Extract the (x, y) coordinate from the center of the cell holding the provided text.  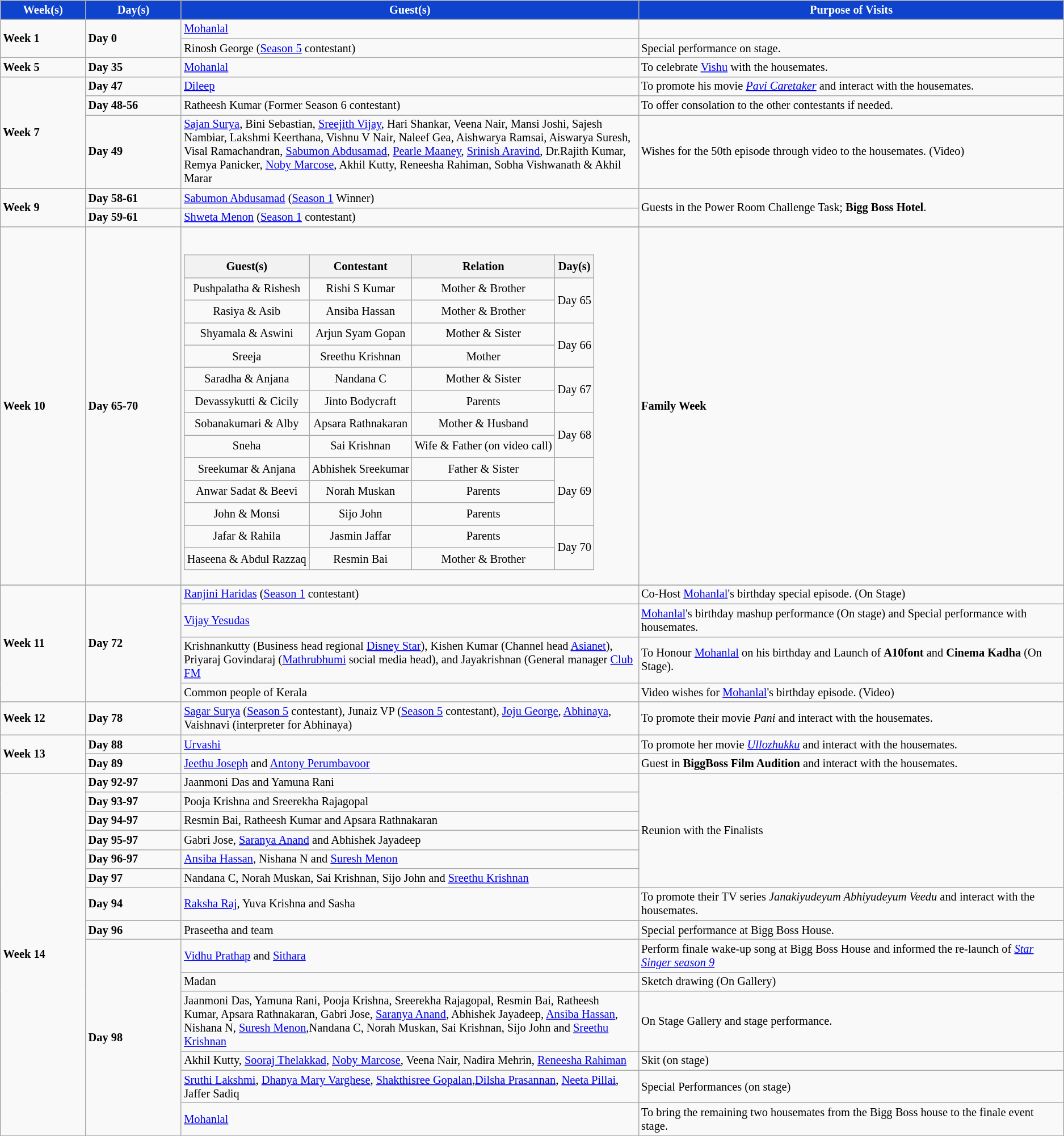
Akhil Kutty, Sooraj Thelakkad, Noby Marcose, Veena Nair, Nadira Mehrin, Reneesha Rahiman (410, 1061)
Day 96-97 (134, 859)
Day 72 (134, 643)
Raksha Raj, Yuva Krishna and Sasha (410, 904)
Week 1 (43, 39)
To celebrate Vishu with the housemates. (851, 67)
To bring the remaining two housemates from the Bigg Boss house to the finale event stage. (851, 1120)
Sijo John (361, 514)
On Stage Gallery and stage performance. (851, 1021)
Guest in BiggBoss Film Audition and interact with the housemates. (851, 763)
To promote their movie Pani and interact with the housemates. (851, 718)
Mother (483, 356)
Week 12 (43, 718)
Sreethu Krishnan (361, 356)
Day 95-97 (134, 840)
Day 49 (134, 152)
Wishes for the 50th episode through video to the housemates. (Video) (851, 152)
Week 10 (43, 405)
Special performance on stage. (851, 48)
Purpose of Visits (851, 10)
Sketch drawing (On Gallery) (851, 982)
Dileep (410, 86)
Family Week (851, 405)
Rasiya & Asib (247, 312)
Mohanlal's birthday mashup performance (On stage) and Special performance with housemates. (851, 620)
Day 89 (134, 763)
Jeethu Joseph and Antony Perumbavoor (410, 763)
Ratheesh Kumar (Former Season 6 contestant) (410, 106)
Sneha (247, 446)
Praseetha and team (410, 930)
Day 96 (134, 930)
Day 98 (134, 1037)
To promote her movie Ullozhukku and interact with the housemates. (851, 744)
Week 11 (43, 643)
Shweta Menon (Season 1 contestant) (410, 217)
Day 68 (574, 435)
Resmin Bai (361, 559)
Perform finale wake-up song at Bigg Boss House and informed the re-launch of Star Singer season 9 (851, 956)
Rishi S Kumar (361, 289)
John & Monsi (247, 514)
Day 69 (574, 491)
Haseena & Abdul Razzaq (247, 559)
Sreeja (247, 356)
Vijay Yesudas (410, 620)
Sruthi Lakshmi, Dhanya Mary Varghese, Shakthisree Gopalan,Dilsha Prasannan, Neeta Pillai, Jaffer Sadiq (410, 1087)
Day 70 (574, 547)
Vidhu Prathap and Sithara (410, 956)
Relation (483, 266)
Father & Sister (483, 469)
Day 88 (134, 744)
Ansiba Hassan, Nishana N and Suresh Menon (410, 859)
Sreekumar & Anjana (247, 469)
Mother & Husband (483, 424)
Sabumon Abdusamad (Season 1 Winner) (410, 198)
Week 7 (43, 133)
Arjun Syam Gopan (361, 334)
Day 93-97 (134, 802)
Sagar Surya (Season 5 contestant), Junaiz VP (Season 5 contestant), Joju George, Abhinaya, Vaishnavi (interpreter for Abhinaya) (410, 718)
Devassykutti & Cicily (247, 401)
To promote their TV series Janakiyudeyum Abhiyudeyum Veedu and interact with the housemates. (851, 904)
Jinto Bodycraft (361, 401)
Nandana C, Norah Muskan, Sai Krishnan, Sijo John and Sreethu Krishnan (410, 878)
Pooja Krishna and Sreerekha Rajagopal (410, 802)
Saradha & Anjana (247, 379)
Week(s) (43, 10)
Day 97 (134, 878)
Anwar Sadat & Beevi (247, 491)
Sai Krishnan (361, 446)
Wife & Father (on video call) (483, 446)
Ranjini Haridas (Season 1 contestant) (410, 594)
Nandana C (361, 379)
Day 47 (134, 86)
Week 13 (43, 754)
Common people of Kerala (410, 692)
Day 92-97 (134, 782)
Rinosh George (Season 5 contestant) (410, 48)
Abhishek Sreekumar (361, 469)
To promote his movie Pavi Caretaker and interact with the housemates. (851, 86)
Jaanmoni Das and Yamuna Rani (410, 782)
Day 58-61 (134, 198)
Day 67 (574, 390)
Pushpalatha & Rishesh (247, 289)
Shyamala & Aswini (247, 334)
Day 94-97 (134, 821)
Day 94 (134, 904)
Week 14 (43, 954)
Day 78 (134, 718)
Week 5 (43, 67)
Week 9 (43, 208)
Norah Muskan (361, 491)
Special performance at Bigg Boss House. (851, 930)
Urvashi (410, 744)
Apsara Rathnakaran (361, 424)
To offer consolation to the other contestants if needed. (851, 106)
Day 48-56 (134, 106)
Sobanakumari & Alby (247, 424)
Day 65 (574, 300)
Day 59-61 (134, 217)
Special Performances (on stage) (851, 1087)
Madan (410, 982)
Jasmin Jaffar (361, 536)
Guests in the Power Room Challenge Task; Bigg Boss Hotel. (851, 208)
To Honour Mohanlal on his birthday and Launch of A10font and Cinema Kadha (On Stage). (851, 660)
Day 0 (134, 39)
Day 65-70 (134, 405)
Reunion with the Finalists (851, 830)
Ansiba Hassan (361, 312)
Co-Host Mohanlal's birthday special episode. (On Stage) (851, 594)
Resmin Bai, Ratheesh Kumar and Apsara Rathnakaran (410, 821)
Day 66 (574, 345)
Jafar & Rahila (247, 536)
Video wishes for Mohanlal's birthday episode. (Video) (851, 692)
Contestant (361, 266)
Gabri Jose, Saranya Anand and Abhishek Jayadeep (410, 840)
Skit (on stage) (851, 1061)
Day 35 (134, 67)
